Determine the (x, y) coordinate at the center of the cell enclosing the given text.  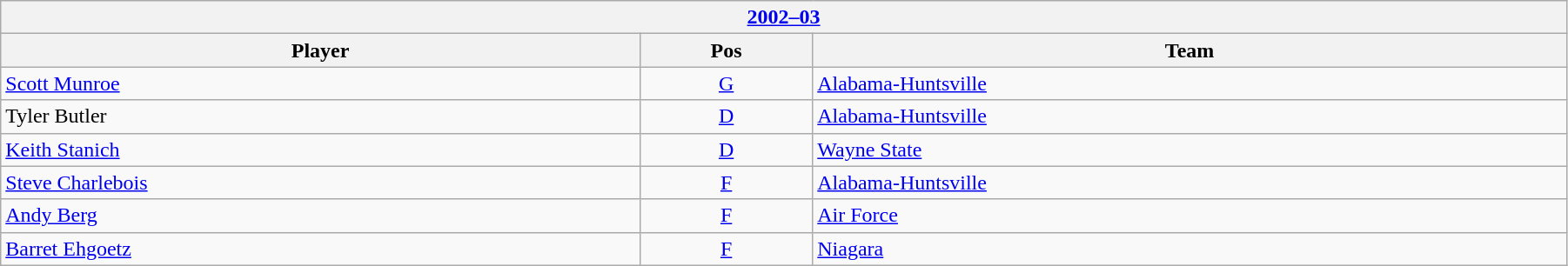
Team (1190, 50)
Andy Berg (320, 216)
Air Force (1190, 216)
G (726, 83)
Niagara (1190, 249)
Keith Stanich (320, 150)
2002–03 (784, 17)
Wayne State (1190, 150)
Player (320, 50)
Pos (726, 50)
Scott Munroe (320, 83)
Steve Charlebois (320, 183)
Barret Ehgoetz (320, 249)
Tyler Butler (320, 116)
